Capture the cell that displays the provided text and extract its (X, Y) central coordinate. 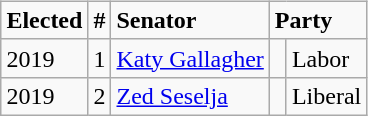
Labor (326, 58)
# (100, 20)
Party (318, 20)
Elected (44, 20)
Senator (190, 20)
Zed Seselja (190, 96)
2 (100, 96)
1 (100, 58)
Liberal (326, 96)
Katy Gallagher (190, 58)
